Locate the cell with the specified text and output its (x, y) center coordinate. 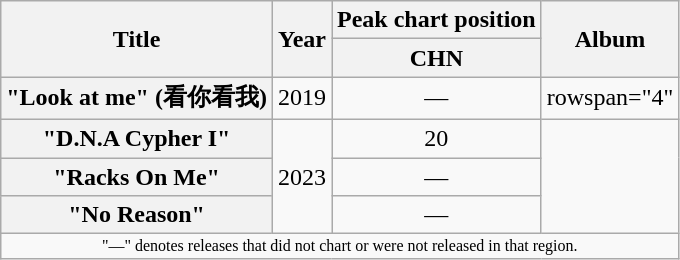
2019 (302, 98)
Album (610, 39)
Title (137, 39)
CHN (437, 58)
"Look at me" (看你看我) (137, 98)
20 (437, 138)
rowspan="4" (610, 98)
"—" denotes releases that did not chart or were not released in that region. (340, 246)
"D.N.A Cypher I" (137, 138)
Year (302, 39)
Peak chart position (437, 20)
"No Reason" (137, 215)
2023 (302, 176)
"Racks On Me" (137, 177)
